Capture the cell that displays the provided text and extract its (x, y) central coordinate. 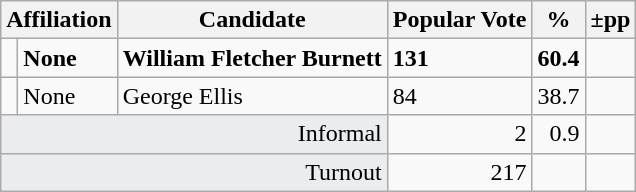
Informal (194, 134)
131 (460, 58)
38.7 (558, 96)
Turnout (194, 172)
William Fletcher Burnett (252, 58)
% (558, 20)
60.4 (558, 58)
George Ellis (252, 96)
Candidate (252, 20)
Popular Vote (460, 20)
84 (460, 96)
217 (460, 172)
Affiliation (59, 20)
0.9 (558, 134)
2 (460, 134)
±pp (610, 20)
